Return (X, Y) of the center of cell containing provided text 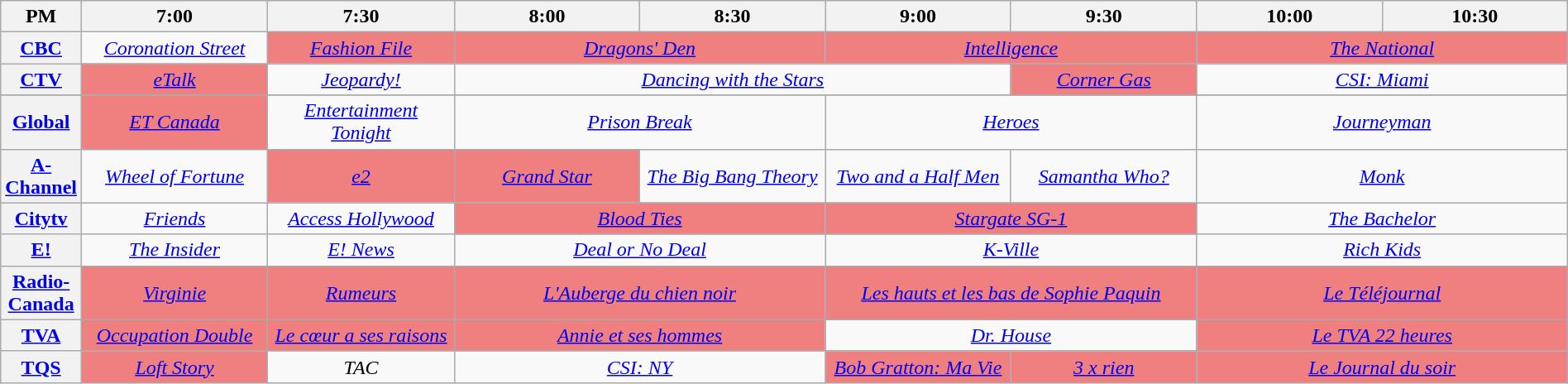
Prison Break (639, 122)
Le TVA 22 heures (1382, 335)
Blood Ties (639, 218)
A-Channel (41, 175)
Radio-Canada (41, 293)
Rich Kids (1382, 250)
9:00 (918, 17)
10:30 (1475, 17)
L'Auberge du chien noir (639, 293)
Le cœur a ses raisons (361, 335)
Intelligence (1011, 48)
Annie et ses hommes (639, 335)
Occupation Double (175, 335)
Virginie (175, 293)
Dragons' Den (639, 48)
The Insider (175, 250)
Le Téléjournal (1382, 293)
The National (1382, 48)
Loft Story (175, 367)
Les hauts et les bas de Sophie Paquin (1011, 293)
CSI: NY (639, 367)
The Bachelor (1382, 218)
Heroes (1011, 122)
Deal or No Deal (639, 250)
Grand Star (547, 175)
E! (41, 250)
CSI: Miami (1382, 79)
7:00 (175, 17)
3 x rien (1103, 367)
e2 (361, 175)
eTalk (175, 79)
Fashion File (361, 48)
Global (41, 122)
Samantha Who? (1103, 175)
Journeyman (1382, 122)
8:30 (732, 17)
7:30 (361, 17)
CBC (41, 48)
Dr. House (1011, 335)
Stargate SG-1 (1011, 218)
Friends (175, 218)
Jeopardy! (361, 79)
Bob Gratton: Ma Vie (918, 367)
Entertainment Tonight (361, 122)
TAC (361, 367)
The Big Bang Theory (732, 175)
Two and a Half Men (918, 175)
CTV (41, 79)
TQS (41, 367)
Monk (1382, 175)
K-Ville (1011, 250)
Coronation Street (175, 48)
PM (41, 17)
8:00 (547, 17)
10:00 (1289, 17)
Access Hollywood (361, 218)
Dancing with the Stars (733, 79)
9:30 (1103, 17)
Citytv (41, 218)
Wheel of Fortune (175, 175)
Corner Gas (1103, 79)
Rumeurs (361, 293)
ET Canada (175, 122)
TVA (41, 335)
Le Journal du soir (1382, 367)
E! News (361, 250)
